Determine the [X, Y] coordinate at the center of the cell enclosing the given text.  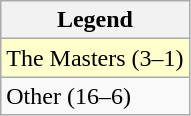
Other (16–6) [95, 96]
The Masters (3–1) [95, 58]
Legend [95, 20]
